From the cell containing the given text, extract its center point as [x, y] coordinate. 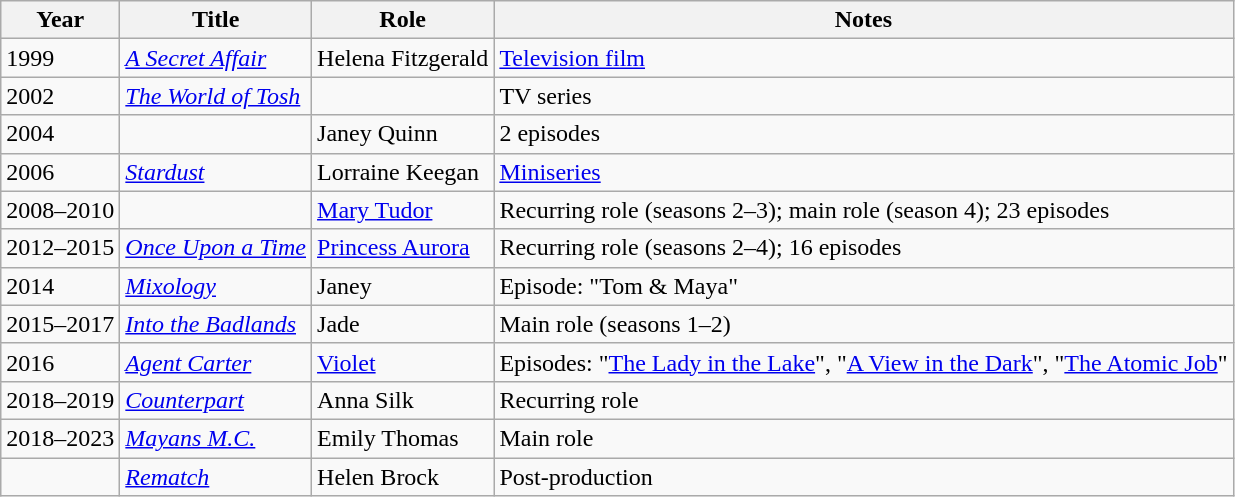
Year [60, 20]
Recurring role [864, 400]
TV series [864, 96]
Anna Silk [403, 400]
Counterpart [216, 400]
Violet [403, 362]
Notes [864, 20]
Janey [403, 286]
Once Upon a Time [216, 248]
Post-production [864, 477]
Helen Brock [403, 477]
2008–2010 [60, 210]
Rematch [216, 477]
2002 [60, 96]
1999 [60, 58]
2006 [60, 172]
Recurring role (seasons 2–4); 16 episodes [864, 248]
2016 [60, 362]
2 episodes [864, 134]
Princess Aurora [403, 248]
Jade [403, 324]
Emily Thomas [403, 438]
Helena Fitzgerald [403, 58]
2018–2019 [60, 400]
The World of Tosh [216, 96]
A Secret Affair [216, 58]
Episode: "Tom & Maya" [864, 286]
Miniseries [864, 172]
Janey Quinn [403, 134]
Mayans M.C. [216, 438]
2012–2015 [60, 248]
Title [216, 20]
Episodes: "The Lady in the Lake", "A View in the Dark", "The Atomic Job" [864, 362]
Main role [864, 438]
Stardust [216, 172]
2004 [60, 134]
2014 [60, 286]
Recurring role (seasons 2–3); main role (season 4); 23 episodes [864, 210]
Mixology [216, 286]
Agent Carter [216, 362]
Lorraine Keegan [403, 172]
Role [403, 20]
2015–2017 [60, 324]
Main role (seasons 1–2) [864, 324]
Into the Badlands [216, 324]
Mary Tudor [403, 210]
Television film [864, 58]
2018–2023 [60, 438]
